Pinpoint the cell where the given text exists, returning its (X, Y) midpoint coordinate. 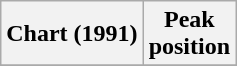
Peakposition (189, 34)
Chart (1991) (72, 34)
